Extract the (x, y) coordinate from the center of the cell holding the provided text.  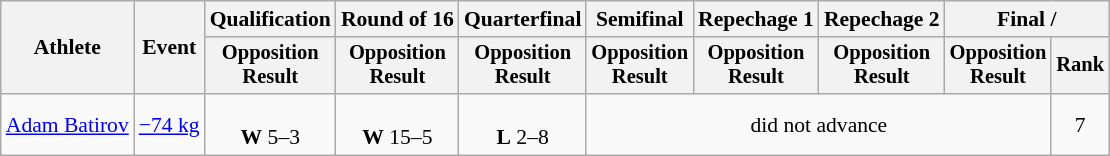
7 (1080, 124)
Quarterfinal (523, 19)
Athlete (68, 48)
−74 kg (170, 124)
Qualification (270, 19)
Semifinal (640, 19)
Rank (1080, 66)
Repechage 1 (756, 19)
Event (170, 48)
Adam Batirov (68, 124)
W 15–5 (398, 124)
Round of 16 (398, 19)
W 5–3 (270, 124)
L 2–8 (523, 124)
did not advance (818, 124)
Final / (1027, 19)
Repechage 2 (882, 19)
